Determine the (x, y) coordinate at the center of the cell enclosing the given text.  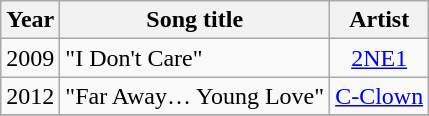
C-Clown (380, 96)
Artist (380, 20)
Year (30, 20)
"Far Away… Young Love" (195, 96)
Song title (195, 20)
2012 (30, 96)
2NE1 (380, 58)
2009 (30, 58)
"I Don't Care" (195, 58)
